Output the (X, Y) coordinate of the center of the cell containing the given text.  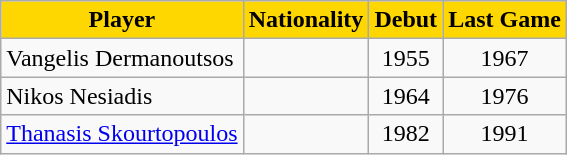
Nationality (306, 20)
1976 (505, 96)
Debut (406, 20)
1982 (406, 134)
Thanasis Skourtopoulos (122, 134)
Vangelis Dermanoutsos (122, 58)
Nikos Nesiadis (122, 96)
1991 (505, 134)
Last Game (505, 20)
1967 (505, 58)
1964 (406, 96)
Player (122, 20)
1955 (406, 58)
